Detect which cell encompasses the target text, then output its [X, Y] center coordinate. 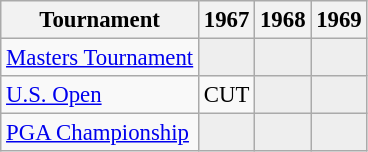
Tournament [100, 20]
CUT [227, 95]
Masters Tournament [100, 58]
1969 [339, 20]
1968 [283, 20]
1967 [227, 20]
U.S. Open [100, 95]
PGA Championship [100, 133]
